Identify which cell holds the provided text, then report its (x, y) central coordinate. 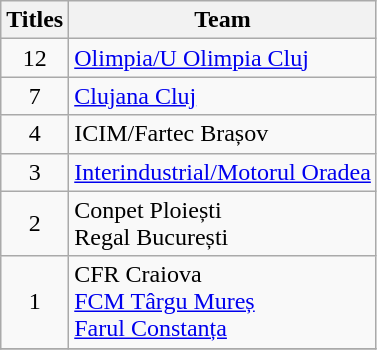
7 (35, 96)
4 (35, 134)
Olimpia/U Olimpia Cluj (223, 58)
1 (35, 302)
2 (35, 224)
Clujana Cluj (223, 96)
3 (35, 172)
Conpet PloieștiRegal București (223, 224)
12 (35, 58)
Titles (35, 20)
ICIM/Fartec Brașov (223, 134)
CFR Craiova FCM Târgu Mureș Farul Constanța (223, 302)
Team (223, 20)
Interindustrial/Motorul Oradea (223, 172)
